For the text-containing cell, return its midpoint in (X, Y) coordinate format. 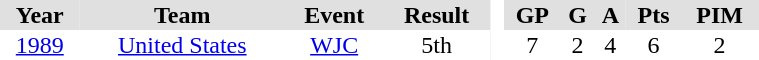
Result (436, 15)
7 (532, 45)
4 (610, 45)
1989 (40, 45)
WJC (334, 45)
Year (40, 15)
United States (182, 45)
GP (532, 15)
Event (334, 15)
A (610, 15)
PIM (720, 15)
G (578, 15)
Team (182, 15)
6 (654, 45)
5th (436, 45)
Pts (654, 15)
